Scan for the cell matching the given text and deliver its [X, Y] coordinate at center. 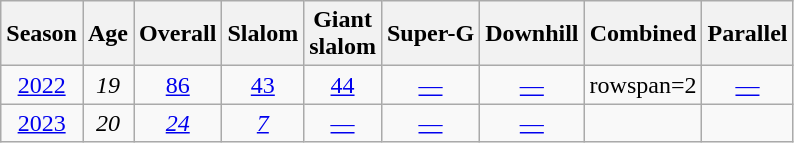
44 [343, 85]
43 [263, 85]
24 [178, 123]
Parallel [748, 34]
Slalom [263, 34]
Combined [643, 34]
19 [108, 85]
Overall [178, 34]
Downhill [532, 34]
86 [178, 85]
Age [108, 34]
rowspan=2 [643, 85]
Giantslalom [343, 34]
20 [108, 123]
Super-G [430, 34]
2023 [42, 123]
7 [263, 123]
Season [42, 34]
2022 [42, 85]
